From the cell containing the given text, extract its center point as [x, y] coordinate. 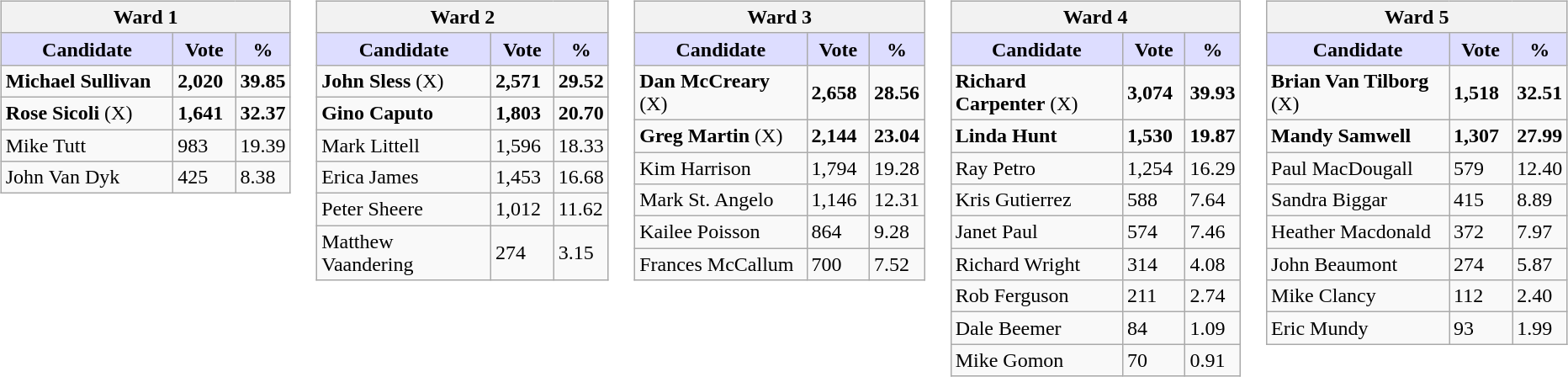
Eric Mundy [1358, 328]
Ward 3 [780, 17]
588 [1153, 200]
0.91 [1213, 360]
314 [1153, 264]
7.97 [1539, 232]
Richard Carpenter (X) [1036, 93]
Mike Tutt [87, 146]
Mike Clancy [1358, 296]
1,794 [838, 167]
2.40 [1539, 296]
19.28 [897, 167]
8.89 [1539, 200]
39.85 [262, 81]
1,453 [523, 178]
2,571 [523, 81]
Ward 5 [1417, 17]
Rose Sicoli (X) [87, 113]
864 [838, 232]
7.46 [1213, 232]
93 [1481, 328]
Dale Beemer [1036, 328]
1,254 [1153, 167]
Brian Van Tilborg (X) [1358, 93]
Gino Caputo [404, 113]
32.51 [1539, 93]
Michael Sullivan [87, 81]
16.29 [1213, 167]
Frances McCallum [721, 264]
1,307 [1481, 135]
1,803 [523, 113]
Richard Wright [1036, 264]
1,146 [838, 200]
Matthew Vaandering [404, 252]
2,020 [204, 81]
700 [838, 264]
39.93 [1213, 93]
Ward 4 [1095, 17]
7.64 [1213, 200]
2.74 [1213, 296]
983 [204, 146]
2,144 [838, 135]
Ray Petro [1036, 167]
425 [204, 178]
28.56 [897, 93]
16.68 [580, 178]
Janet Paul [1036, 232]
18.33 [580, 146]
Kailee Poisson [721, 232]
415 [1481, 200]
9.28 [897, 232]
2,658 [838, 93]
112 [1481, 296]
Sandra Biggar [1358, 200]
19.39 [262, 146]
Mark Littell [404, 146]
Linda Hunt [1036, 135]
32.37 [262, 113]
Mark St. Angelo [721, 200]
19.87 [1213, 135]
579 [1481, 167]
Kris Gutierrez [1036, 200]
John Van Dyk [87, 178]
1,530 [1153, 135]
John Sless (X) [404, 81]
11.62 [580, 210]
574 [1153, 232]
Heather Macdonald [1358, 232]
12.40 [1539, 167]
20.70 [580, 113]
1,012 [523, 210]
1,518 [1481, 93]
8.38 [262, 178]
Rob Ferguson [1036, 296]
1,641 [204, 113]
5.87 [1539, 264]
7.52 [897, 264]
Dan McCreary (X) [721, 93]
John Beaumont [1358, 264]
3.15 [580, 252]
29.52 [580, 81]
3,074 [1153, 93]
1.09 [1213, 328]
1,596 [523, 146]
4.08 [1213, 264]
27.99 [1539, 135]
Mandy Samwell [1358, 135]
Mike Gomon [1036, 360]
Kim Harrison [721, 167]
Erica James [404, 178]
70 [1153, 360]
211 [1153, 296]
Greg Martin (X) [721, 135]
Ward 1 [146, 17]
372 [1481, 232]
12.31 [897, 200]
1.99 [1539, 328]
Ward 2 [463, 17]
Peter Sheere [404, 210]
84 [1153, 328]
23.04 [897, 135]
Paul MacDougall [1358, 167]
